Determine the [X, Y] coordinate at the center of the cell enclosing the given text.  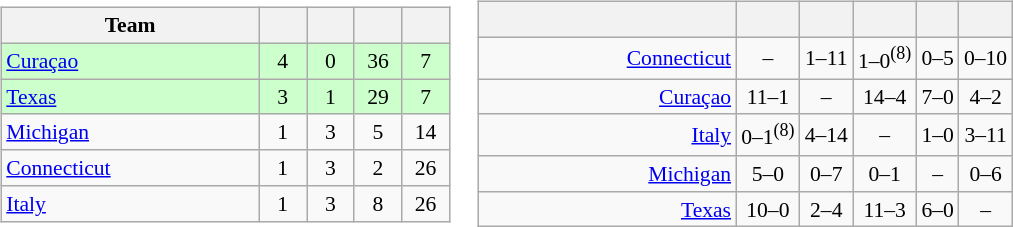
4 [283, 61]
1–0(8) [885, 58]
2 [378, 168]
5–0 [768, 174]
6–0 [938, 209]
0–7 [826, 174]
1–11 [826, 58]
4–2 [986, 97]
Team [130, 26]
7–0 [938, 97]
14–4 [885, 97]
0–10 [986, 58]
3–11 [986, 134]
29 [378, 97]
4–14 [826, 134]
0 [330, 61]
2–4 [826, 209]
0–1(8) [768, 134]
8 [378, 204]
1–0 [938, 134]
14 [426, 132]
11–1 [768, 97]
5 [378, 132]
0–5 [938, 58]
10–0 [768, 209]
11–3 [885, 209]
0–6 [986, 174]
36 [378, 61]
0–1 [885, 174]
